Capture the cell that displays the provided text and extract its (X, Y) central coordinate. 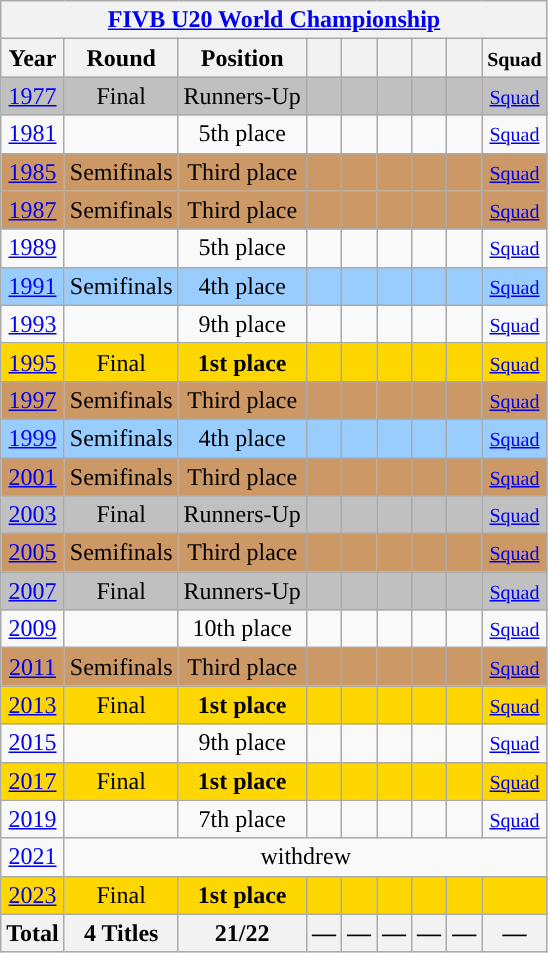
4 Titles (121, 933)
Round (121, 58)
1999 (33, 438)
2015 (33, 743)
1995 (33, 362)
10th place (242, 629)
2023 (33, 895)
1985 (33, 172)
2009 (33, 629)
FIVB U20 World Championship (274, 20)
2017 (33, 781)
2001 (33, 477)
1977 (33, 96)
2019 (33, 819)
withdrew (306, 857)
7th place (242, 819)
Position (242, 58)
1987 (33, 210)
Year (33, 58)
1989 (33, 248)
1997 (33, 400)
21/22 (242, 933)
2021 (33, 857)
1993 (33, 324)
2011 (33, 667)
1981 (33, 134)
Total (33, 933)
2013 (33, 705)
2003 (33, 515)
2007 (33, 591)
1991 (33, 286)
2005 (33, 553)
